Output the [x, y] coordinate of the center of the cell containing the given text.  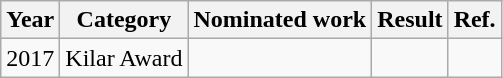
Nominated work [280, 20]
Year [30, 20]
2017 [30, 58]
Result [410, 20]
Ref. [474, 20]
Kilar Award [124, 58]
Category [124, 20]
